Locate the cell with the specified text and output its (x, y) center coordinate. 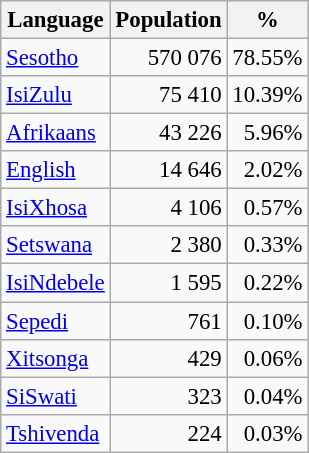
0.22% (268, 283)
% (268, 20)
0.33% (268, 245)
10.39% (268, 95)
IsiNdebele (56, 283)
0.03% (268, 433)
SiSwati (56, 396)
2.02% (268, 170)
1 595 (168, 283)
4 106 (168, 208)
2 380 (168, 245)
Sepedi (56, 321)
Language (56, 20)
IsiZulu (56, 95)
Sesotho (56, 58)
5.96% (268, 133)
English (56, 170)
224 (168, 433)
14 646 (168, 170)
0.57% (268, 208)
43 226 (168, 133)
Afrikaans (56, 133)
0.06% (268, 358)
Population (168, 20)
570 076 (168, 58)
429 (168, 358)
Setswana (56, 245)
Tshivenda (56, 433)
761 (168, 321)
0.10% (268, 321)
Xitsonga (56, 358)
323 (168, 396)
0.04% (268, 396)
75 410 (168, 95)
IsiXhosa (56, 208)
78.55% (268, 58)
